Find where the given text appears and provide that cell's center as [X, Y] coordinate. 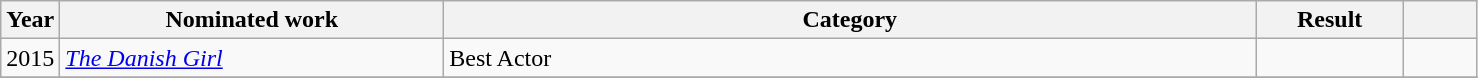
Year [30, 20]
2015 [30, 58]
Result [1330, 20]
Nominated work [252, 20]
The Danish Girl [252, 58]
Best Actor [850, 58]
Category [850, 20]
